Pinpoint the cell where the given text exists, returning its [x, y] midpoint coordinate. 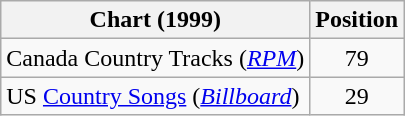
Chart (1999) [156, 20]
29 [357, 96]
Canada Country Tracks (RPM) [156, 58]
Position [357, 20]
US Country Songs (Billboard) [156, 96]
79 [357, 58]
